Detect which cell encompasses the target text, then output its (X, Y) center coordinate. 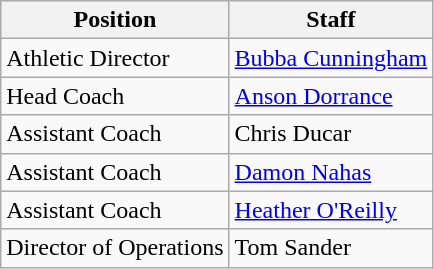
Anson Dorrance (331, 96)
Tom Sander (331, 248)
Damon Nahas (331, 172)
Director of Operations (115, 248)
Athletic Director (115, 58)
Heather O'Reilly (331, 210)
Head Coach (115, 96)
Bubba Cunningham (331, 58)
Chris Ducar (331, 134)
Staff (331, 20)
Position (115, 20)
